Scan for the cell matching the given text and deliver its [X, Y] coordinate at center. 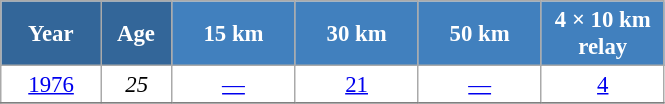
30 km [356, 34]
4 × 10 km relay [602, 34]
Year [52, 34]
50 km [480, 34]
21 [356, 85]
25 [136, 85]
4 [602, 85]
15 km [234, 34]
1976 [52, 85]
Age [136, 34]
